Output the (X, Y) coordinate of the center of the cell containing the given text.  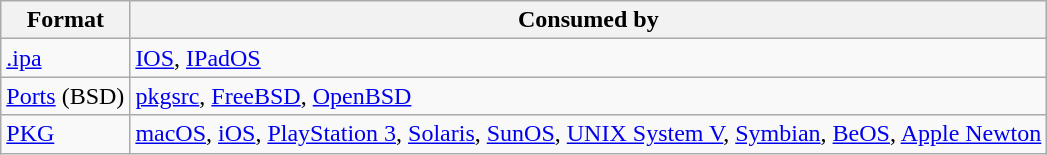
Format (66, 20)
Ports (BSD) (66, 96)
.ipa (66, 58)
macOS, iOS, PlayStation 3, Solaris, SunOS, UNIX System V, Symbian, BeOS, Apple Newton (588, 134)
IOS, IPadOS (588, 58)
PKG (66, 134)
pkgsrc, FreeBSD, OpenBSD (588, 96)
Consumed by (588, 20)
